Pinpoint the cell where the given text exists, returning its (x, y) midpoint coordinate. 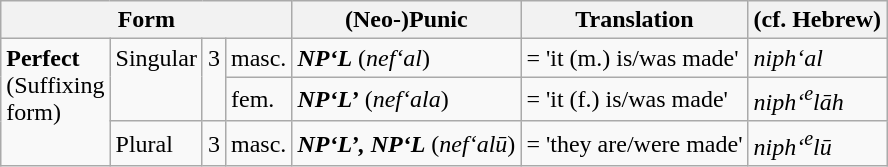
NP‘L (nef‘al) (406, 58)
(Neo-)Punic (406, 20)
NP‘L’, NP‘L (nef‘alū) (406, 144)
niph‘elū (818, 144)
fem. (258, 100)
niph‘elāh (818, 100)
niph‘al (818, 58)
Translation (634, 20)
(cf. Hebrew) (818, 20)
Form (146, 20)
= 'it (f.) is/was made' (634, 100)
= 'they are/were made' (634, 144)
NP‘L’ (nef‘ala) (406, 100)
Plural (156, 144)
Singular (156, 80)
= 'it (m.) is/was made' (634, 58)
Perfect(Suffixingform) (56, 102)
